Pinpoint the cell where the given text exists, returning its [x, y] midpoint coordinate. 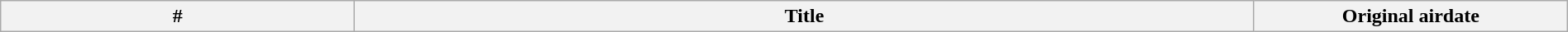
Original airdate [1411, 16]
Title [805, 16]
# [178, 16]
